Find where the given text appears and provide that cell's center as (x, y) coordinate. 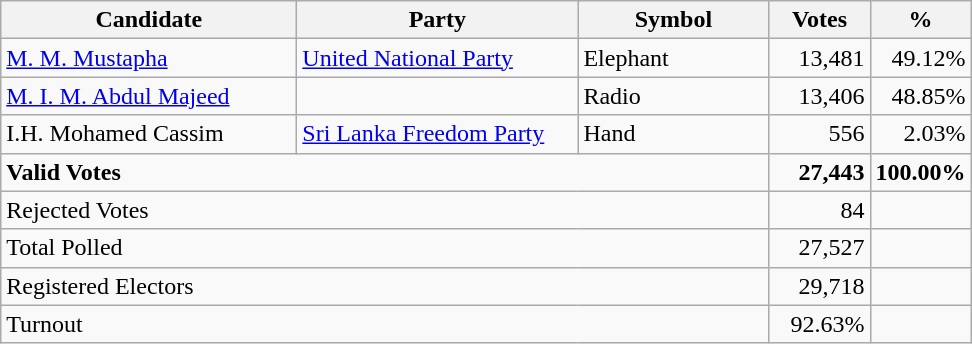
Votes (820, 20)
M. M. Mustapha (149, 58)
Registered Electors (385, 286)
27,443 (820, 172)
Party (438, 20)
Rejected Votes (385, 210)
84 (820, 210)
Total Polled (385, 248)
2.03% (920, 134)
27,527 (820, 248)
% (920, 20)
92.63% (820, 324)
100.00% (920, 172)
556 (820, 134)
13,481 (820, 58)
Valid Votes (385, 172)
48.85% (920, 96)
49.12% (920, 58)
I.H. Mohamed Cassim (149, 134)
29,718 (820, 286)
Hand (674, 134)
Elephant (674, 58)
United National Party (438, 58)
Candidate (149, 20)
13,406 (820, 96)
Turnout (385, 324)
M. I. M. Abdul Majeed (149, 96)
Symbol (674, 20)
Radio (674, 96)
Sri Lanka Freedom Party (438, 134)
